Detect which cell encompasses the target text, then output its (X, Y) center coordinate. 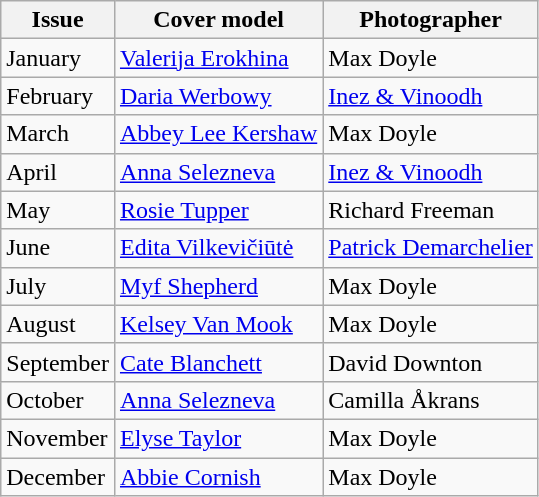
Abbie Cornish (218, 477)
Kelsey Van Mook (218, 324)
Issue (58, 20)
Elyse Taylor (218, 438)
Cover model (218, 20)
Patrick Demarchelier (431, 248)
December (58, 477)
Valerija Erokhina (218, 58)
Richard Freeman (431, 210)
Abbey Lee Kershaw (218, 134)
May (58, 210)
March (58, 134)
Rosie Tupper (218, 210)
September (58, 362)
November (58, 438)
February (58, 96)
October (58, 400)
Cate Blanchett (218, 362)
Photographer (431, 20)
June (58, 248)
July (58, 286)
Myf Shepherd (218, 286)
January (58, 58)
Camilla Åkrans (431, 400)
April (58, 172)
Edita Vilkevičiūtė (218, 248)
August (58, 324)
David Downton (431, 362)
Daria Werbowy (218, 96)
